From the cell containing the given text, extract its center point as (X, Y) coordinate. 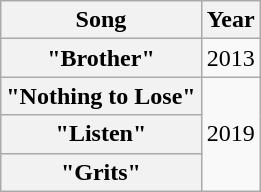
2013 (230, 58)
2019 (230, 134)
"Grits" (101, 172)
"Brother" (101, 58)
Song (101, 20)
Year (230, 20)
"Nothing to Lose" (101, 96)
"Listen" (101, 134)
